Find where the given text appears and provide that cell's center as (x, y) coordinate. 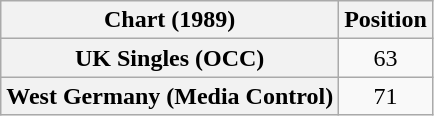
63 (386, 58)
West Germany (Media Control) (170, 96)
Chart (1989) (170, 20)
Position (386, 20)
71 (386, 96)
UK Singles (OCC) (170, 58)
